Identify which cell holds the provided text, then report its [x, y] central coordinate. 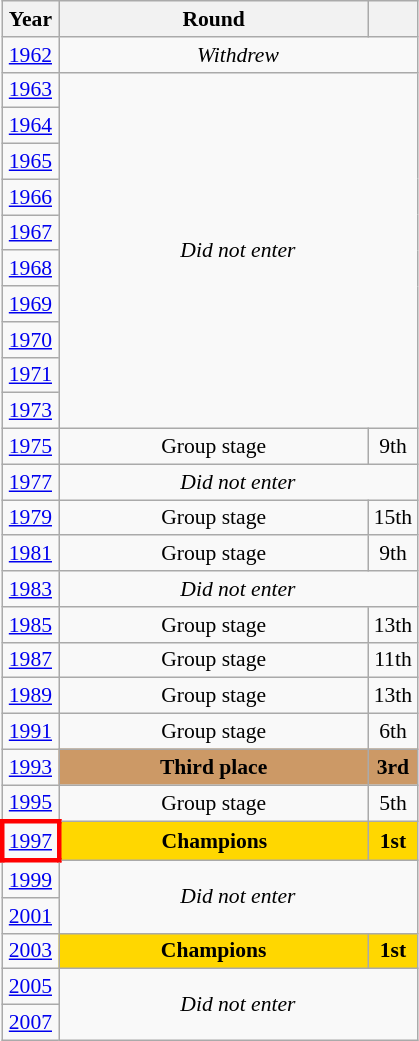
11th [394, 660]
2007 [30, 1023]
Round [214, 19]
1991 [30, 732]
1966 [30, 197]
1969 [30, 304]
1995 [30, 804]
1985 [30, 625]
1967 [30, 233]
1968 [30, 269]
1987 [30, 660]
1997 [30, 842]
2005 [30, 987]
1977 [30, 482]
1999 [30, 880]
1964 [30, 126]
1965 [30, 162]
1970 [30, 340]
Third place [214, 767]
1983 [30, 589]
3rd [394, 767]
1979 [30, 518]
5th [394, 804]
1993 [30, 767]
Year [30, 19]
15th [394, 518]
1973 [30, 411]
1975 [30, 447]
1981 [30, 554]
Withdrew [238, 55]
1989 [30, 696]
2001 [30, 916]
1963 [30, 90]
1971 [30, 375]
6th [394, 732]
1962 [30, 55]
2003 [30, 951]
